Return the (X, Y) coordinate for the center point of the cell that contains the specified text.  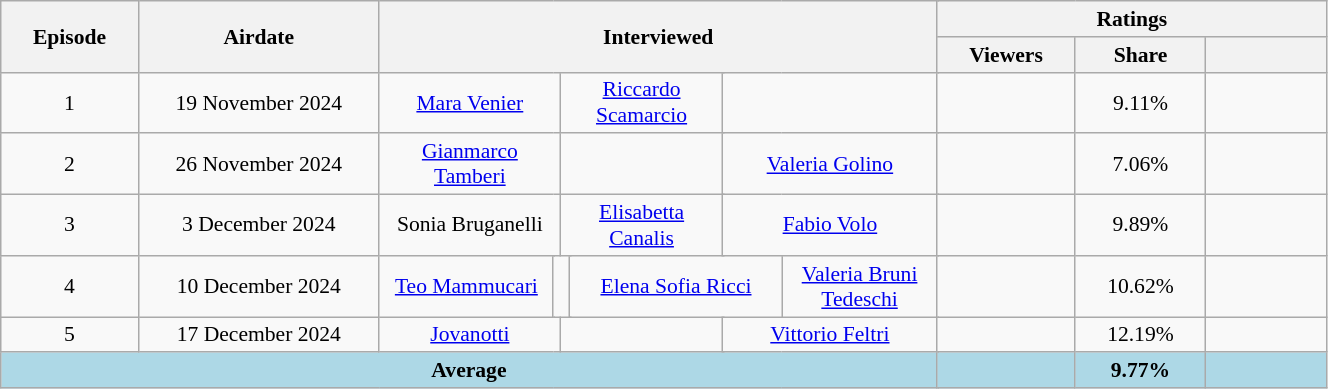
12.19% (1140, 335)
Teo Mammucari (466, 286)
Mara Venier (470, 102)
2 (70, 164)
9.77% (1140, 371)
Viewers (1006, 55)
10 December 2024 (258, 286)
Fabio Volo (830, 226)
Episode (70, 36)
26 November 2024 (258, 164)
3 December 2024 (258, 226)
3 (70, 226)
Share (1140, 55)
17 December 2024 (258, 335)
4 (70, 286)
7.06% (1140, 164)
9.11% (1140, 102)
Ratings (1132, 19)
10.62% (1140, 286)
Sonia Bruganelli (470, 226)
Elena Sofia Ricci (676, 286)
Jovanotti (470, 335)
Riccardo Scamarcio (641, 102)
Interviewed (658, 36)
Vittorio Feltri (830, 335)
Gianmarco Tamberi (470, 164)
Airdate (258, 36)
Average (469, 371)
Elisabetta Canalis (641, 226)
Valeria Bruni Tedeschi (860, 286)
Valeria Golino (830, 164)
19 November 2024 (258, 102)
5 (70, 335)
9.89% (1140, 226)
1 (70, 102)
